Capture the cell that displays the provided text and extract its (X, Y) central coordinate. 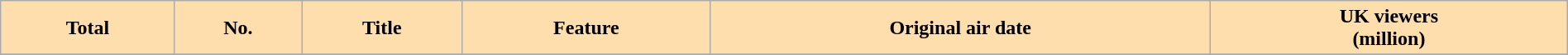
Total (88, 28)
No. (238, 28)
Original air date (961, 28)
UK viewers(million) (1389, 28)
Feature (586, 28)
Title (382, 28)
